Extract the [x, y] coordinate from the center of the cell holding the provided text.  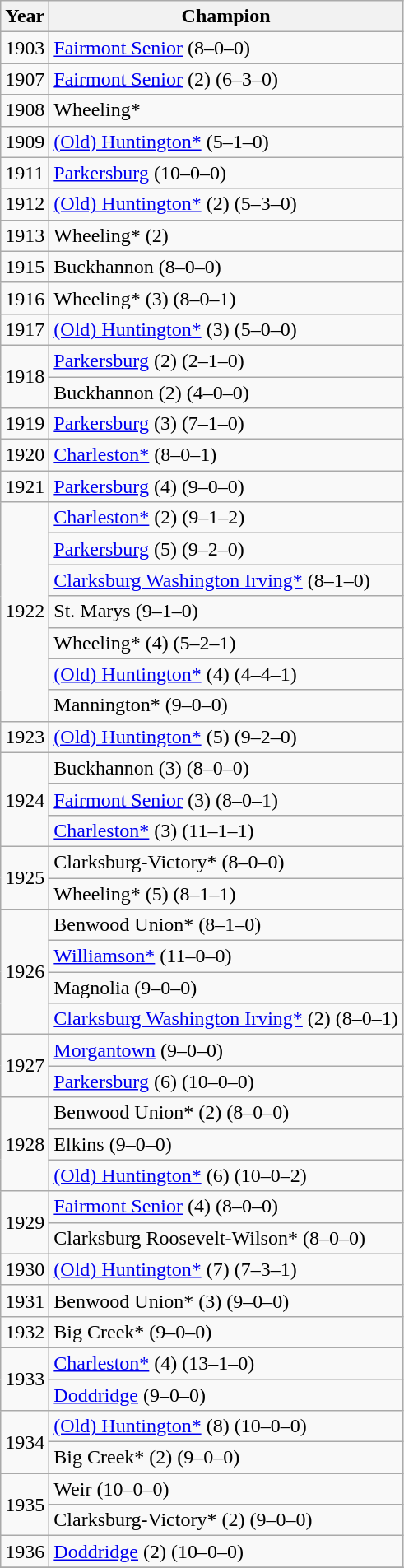
1908 [25, 110]
1922 [25, 612]
1921 [25, 486]
Clarksburg Roosevelt-Wilson* (8–0–0) [226, 1238]
Clarksburg-Victory* (8–0–0) [226, 862]
1907 [25, 79]
Wheeling* (3) (8–0–1) [226, 298]
(Old) Huntington* (8) (10–0–0) [226, 1426]
(Old) Huntington* (5–1–0) [226, 142]
Benwood Union* (8–1–0) [226, 925]
Doddridge (9–0–0) [226, 1395]
1918 [25, 376]
1913 [25, 235]
Wheeling* (5) (8–1–1) [226, 893]
1919 [25, 424]
Big Creek* (9–0–0) [226, 1332]
Year [25, 16]
Clarksburg-Victory* (2) (9–0–0) [226, 1520]
1930 [25, 1269]
1924 [25, 799]
Fairmont Senior (3) (8–0–1) [226, 799]
1915 [25, 267]
Charleston* (4) (13–1–0) [226, 1363]
1931 [25, 1300]
Parkersburg (5) (9–2–0) [226, 549]
1920 [25, 455]
Charleston* (2) (9–1–2) [226, 518]
1933 [25, 1379]
Mannington* (9–0–0) [226, 705]
(Old) Huntington* (3) (5–0–0) [226, 329]
Weir (10–0–0) [226, 1489]
1927 [25, 1066]
1925 [25, 877]
1928 [25, 1144]
Wheeling* [226, 110]
Williamson* (11–0–0) [226, 956]
Fairmont Senior (8–0–0) [226, 48]
Elkins (9–0–0) [226, 1144]
Wheeling* (4) (5–2–1) [226, 643]
Big Creek* (2) (9–0–0) [226, 1458]
Parkersburg (10–0–0) [226, 173]
St. Marys (9–1–0) [226, 612]
1909 [25, 142]
Doddridge (2) (10–0–0) [226, 1552]
(Old) Huntington* (4) (4–4–1) [226, 674]
1912 [25, 204]
1916 [25, 298]
Fairmont Senior (4) (8–0–0) [226, 1207]
(Old) Huntington* (7) (7–3–1) [226, 1269]
(Old) Huntington* (6) (10–0–2) [226, 1175]
Parkersburg (4) (9–0–0) [226, 486]
Buckhannon (8–0–0) [226, 267]
1935 [25, 1505]
Benwood Union* (3) (9–0–0) [226, 1300]
Fairmont Senior (2) (6–3–0) [226, 79]
1936 [25, 1552]
Clarksburg Washington Irving* (2) (8–0–1) [226, 1019]
Benwood Union* (2) (8–0–0) [226, 1113]
1932 [25, 1332]
Buckhannon (3) (8–0–0) [226, 768]
1934 [25, 1442]
(Old) Huntington* (2) (5–3–0) [226, 204]
1926 [25, 972]
Buckhannon (2) (4–0–0) [226, 393]
Parkersburg (6) (10–0–0) [226, 1082]
Wheeling* (2) [226, 235]
Champion [226, 16]
Charleston* (8–0–1) [226, 455]
Magnolia (9–0–0) [226, 988]
Morgantown (9–0–0) [226, 1050]
1917 [25, 329]
Parkersburg (2) (2–1–0) [226, 361]
1923 [25, 737]
1911 [25, 173]
Charleston* (3) (11–1–1) [226, 831]
Clarksburg Washington Irving* (8–1–0) [226, 580]
1903 [25, 48]
Parkersburg (3) (7–1–0) [226, 424]
1929 [25, 1222]
(Old) Huntington* (5) (9–2–0) [226, 737]
